Extract the (X, Y) coordinate from the center of the cell holding the provided text.  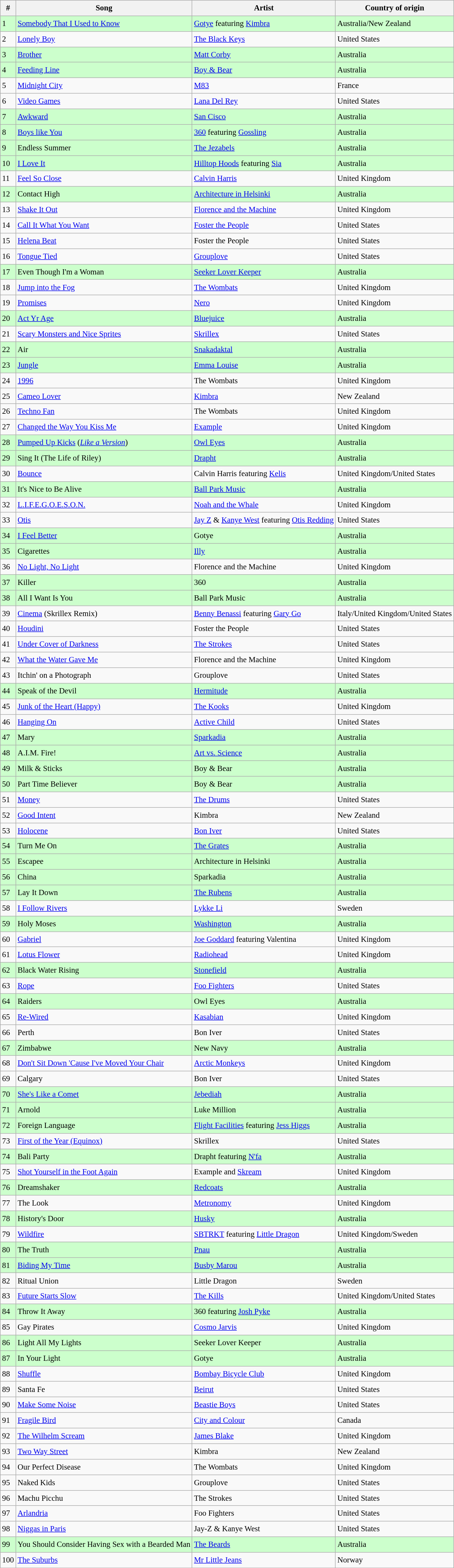
20 (8, 319)
Changed the Way You Kiss Me (104, 427)
Gabriel (104, 939)
Example and Skream (264, 1172)
Lotus Flower (104, 955)
1996 (104, 380)
93 (8, 1451)
Mary (104, 737)
Washington (264, 924)
59 (8, 924)
16 (8, 256)
55 (8, 861)
76 (8, 1188)
Light All My Lights (104, 1343)
46 (8, 722)
Bali Party (104, 1157)
Future Starts Slow (104, 1296)
64 (8, 1001)
25 (8, 396)
23 (8, 365)
The Kooks (264, 706)
Killer (104, 582)
27 (8, 427)
Brother (104, 55)
Artist (264, 8)
Calvin Harris featuring Kelis (264, 474)
Scary Monsters and Nice Sprites (104, 334)
Fragile Bird (104, 1421)
Italy/United Kingdom/United States (395, 613)
15 (8, 241)
Song (104, 8)
France (395, 86)
21 (8, 334)
5 (8, 86)
Shuffle (104, 1374)
Under Cover of Darkness (104, 645)
77 (8, 1203)
Somebody That I Used to Know (104, 24)
Calvin Harris (264, 179)
360 featuring Josh Pyke (264, 1312)
100 (8, 1560)
40 (8, 629)
Boys like You (104, 132)
90 (8, 1405)
12 (8, 194)
Illy (264, 552)
Arctic Monkeys (264, 1064)
Jump into the Fog (104, 288)
79 (8, 1234)
Jebediah (264, 1094)
22 (8, 349)
Endless Summer (104, 148)
The Drums (264, 800)
Foreign Language (104, 1125)
74 (8, 1157)
James Blake (264, 1436)
Don't Sit Down 'Cause I've Moved Your Chair (104, 1064)
28 (8, 443)
Raiders (104, 1001)
Matt Corby (264, 55)
37 (8, 582)
Perth (104, 1033)
Awkward (104, 116)
Milk & Sticks (104, 769)
SBTRKT featuring Little Dragon (264, 1234)
Otis (104, 520)
Ritual Union (104, 1281)
69 (8, 1079)
L.I.F.E.G.O.E.S.O.N. (104, 505)
Shake It Out (104, 210)
86 (8, 1343)
Arlandria (104, 1514)
Helena Beat (104, 241)
72 (8, 1125)
A.I.M. Fire! (104, 753)
Techno Fan (104, 412)
13 (8, 210)
67 (8, 1048)
18 (8, 288)
The Truth (104, 1250)
Mr Little Jeans (264, 1560)
17 (8, 272)
Speak of the Devil (104, 691)
Make Some Noise (104, 1405)
Part Time Believer (104, 784)
Cigarettes (104, 552)
Drapht featuring N'fa (264, 1157)
Machu Picchu (104, 1498)
Our Perfect Disease (104, 1467)
Tongue Tied (104, 256)
The Kills (264, 1296)
Snakadaktal (264, 349)
Canada (395, 1421)
Kasabian (264, 1017)
Little Dragon (264, 1281)
Beastie Boys (264, 1405)
Turn Me On (104, 846)
She's Like a Comet (104, 1094)
56 (8, 877)
Gay Pirates (104, 1327)
You Should Consider Having Sex with a Bearded Man (104, 1545)
65 (8, 1017)
Cameo Lover (104, 396)
48 (8, 753)
70 (8, 1094)
Emma Louise (264, 365)
33 (8, 520)
Hilltop Hoods featuring Sia (264, 164)
Pumped Up Kicks (Like a Version) (104, 443)
80 (8, 1250)
29 (8, 458)
88 (8, 1374)
54 (8, 846)
Metronomy (264, 1203)
51 (8, 800)
87 (8, 1358)
360 featuring Gossling (264, 132)
62 (8, 970)
Jay Z & Kanye West featuring Otis Redding (264, 520)
10 (8, 164)
Nero (264, 303)
Jay-Z & Kanye West (264, 1529)
Drapht (264, 458)
91 (8, 1421)
44 (8, 691)
Contact High (104, 194)
Example (264, 427)
China (104, 877)
73 (8, 1141)
Naked Kids (104, 1482)
60 (8, 939)
Husky (264, 1218)
85 (8, 1327)
26 (8, 412)
53 (8, 831)
19 (8, 303)
History's Door (104, 1218)
In Your Light (104, 1358)
New Navy (264, 1048)
M83 (264, 86)
82 (8, 1281)
Jungle (104, 365)
39 (8, 613)
9 (8, 148)
8 (8, 132)
Pnau (264, 1250)
98 (8, 1529)
Cinema (Skrillex Remix) (104, 613)
Lykke Li (264, 909)
The Look (104, 1203)
57 (8, 893)
Wildfire (104, 1234)
Gotye featuring Kimbra (264, 24)
Radiohead (264, 955)
Country of origin (395, 8)
What the Water Gave Me (104, 660)
52 (8, 815)
63 (8, 986)
The Suburbs (104, 1560)
Midnight City (104, 86)
Cosmo Jarvis (264, 1327)
36 (8, 567)
Rope (104, 986)
Busby Marou (264, 1265)
Feel So Close (104, 179)
Bombay Bicycle Club (264, 1374)
Redcoats (264, 1188)
94 (8, 1467)
San Cisco (264, 116)
All I Want Is You (104, 598)
Hanging On (104, 722)
Bounce (104, 474)
Escapee (104, 861)
95 (8, 1482)
Promises (104, 303)
Black Water Rising (104, 970)
# (8, 8)
Money (104, 800)
Lana Del Rey (264, 101)
Houdini (104, 629)
Calgary (104, 1079)
4 (8, 70)
Shot Yourself in the Foot Again (104, 1172)
38 (8, 598)
Noah and the Whale (264, 505)
89 (8, 1390)
Australia/New Zealand (395, 24)
Benny Benassi featuring Gary Go (264, 613)
58 (8, 909)
78 (8, 1218)
35 (8, 552)
The Wilhelm Scream (104, 1436)
1 (8, 24)
66 (8, 1033)
6 (8, 101)
Call It What You Want (104, 225)
83 (8, 1296)
7 (8, 116)
I Love It (104, 164)
Even Though I'm a Woman (104, 272)
Lonely Boy (104, 40)
Holy Moses (104, 924)
Dreamshaker (104, 1188)
It's Nice to Be Alive (104, 489)
Zimbabwe (104, 1048)
43 (8, 676)
34 (8, 536)
Niggas in Paris (104, 1529)
Video Games (104, 101)
360 (264, 582)
Good Intent (104, 815)
United Kingdom/Sweden (395, 1234)
The Beards (264, 1545)
42 (8, 660)
Two Way Street (104, 1451)
31 (8, 489)
32 (8, 505)
The Grates (264, 846)
Holocene (104, 831)
I Follow Rivers (104, 909)
Itchin' on a Photograph (104, 676)
Act Yr Age (104, 319)
Joe Goddard featuring Valentina (264, 939)
Luke Million (264, 1110)
71 (8, 1110)
41 (8, 645)
Feeding Line (104, 70)
2 (8, 40)
Santa Fe (104, 1390)
Throw It Away (104, 1312)
14 (8, 225)
3 (8, 55)
Stonefield (264, 970)
11 (8, 179)
Art vs. Science (264, 753)
50 (8, 784)
The Jezabels (264, 148)
97 (8, 1514)
Air (104, 349)
24 (8, 380)
Junk of the Heart (Happy) (104, 706)
First of the Year (Equinox) (104, 1141)
92 (8, 1436)
45 (8, 706)
99 (8, 1545)
Active Child (264, 722)
The Rubens (264, 893)
Beirut (264, 1390)
Arnold (104, 1110)
96 (8, 1498)
84 (8, 1312)
Sing It (The Life of Riley) (104, 458)
The Black Keys (264, 40)
75 (8, 1172)
No Light, No Light (104, 567)
61 (8, 955)
I Feel Better (104, 536)
Lay It Down (104, 893)
Hermitude (264, 691)
Re-Wired (104, 1017)
Bluejuice (264, 319)
68 (8, 1064)
49 (8, 769)
Biding My Time (104, 1265)
Flight Facilities featuring Jess Higgs (264, 1125)
81 (8, 1265)
47 (8, 737)
Norway (395, 1560)
City and Colour (264, 1421)
30 (8, 474)
